From the cell containing the given text, extract its center point as [X, Y] coordinate. 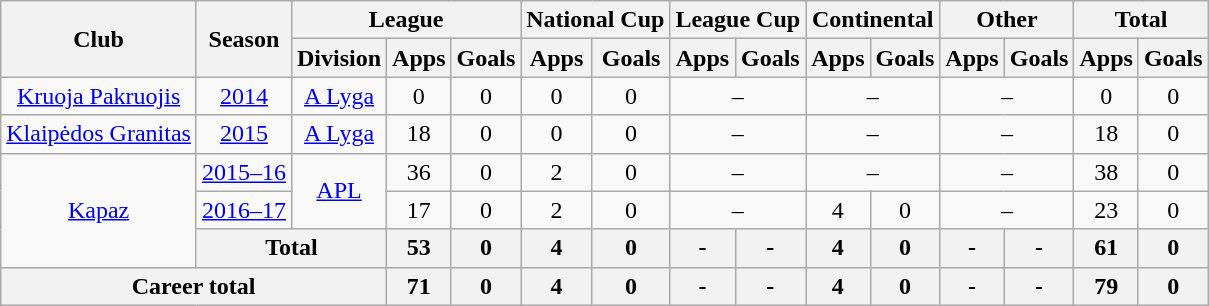
League [406, 20]
17 [419, 210]
Klaipėdos Granitas [99, 134]
National Cup [596, 20]
Kruoja Pakruojis [99, 96]
38 [1106, 172]
2015 [244, 134]
53 [419, 248]
Club [99, 39]
Kapaz [99, 210]
Other [1007, 20]
2014 [244, 96]
League Cup [738, 20]
2016–17 [244, 210]
79 [1106, 286]
2015–16 [244, 172]
APL [338, 191]
Season [244, 39]
23 [1106, 210]
Division [338, 58]
71 [419, 286]
61 [1106, 248]
Continental [873, 20]
Career total [194, 286]
36 [419, 172]
